Extract the [x, y] coordinate from the center of the cell holding the provided text.  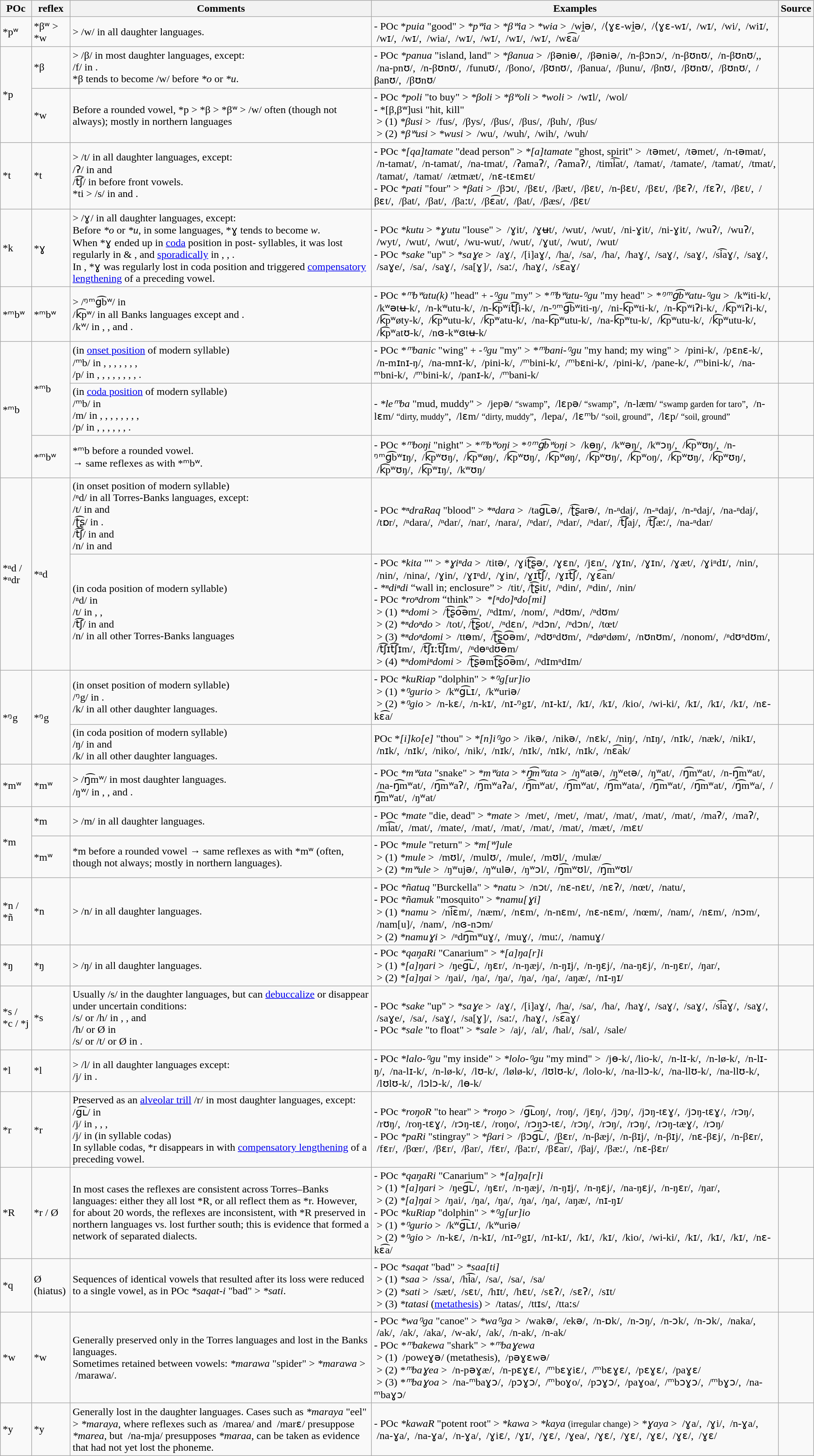
> /w/ in all daughter languages. [221, 32]
POc [16, 9]
(in onset position of modern syllable) /ᵑg/ in . /k/ in all other daughter languages. [221, 697]
Comments [221, 9]
> /ŋ͡mʷ/ in most daughter languages. /ŋʷ/ in , , and . [221, 785]
*ɣ [50, 248]
*s [50, 1018]
Before a rounded vowel, *p > *β > *βʷ > /w/ often (though not always); mostly in northern languages [221, 115]
> /ŋ/ in all daughter languages. [221, 965]
*ⁿd [50, 574]
*m before a rounded vowel → same reflexes as with *mʷ (often, though not always; mostly in northern languages). [221, 857]
*pʷ [16, 32]
*ⁿd / *ⁿdr [16, 574]
> /m/ in all daughter languages. [221, 821]
Sequences of identical vowels that resulted after its loss were reduced to a single vowel, as in POc *saqat-i "bad" > *sati. [221, 1286]
Examples [575, 9]
*β [50, 68]
(in coda position of modern syllable) /ŋ/ in and /k/ in all other daughter languages. [221, 745]
*R [16, 1213]
> /β/ in most daughter languages, except: /f/ in .*β tends to become /w/ before *o or *u. [221, 68]
*n / *ñ [16, 912]
- POc *mule "return" > *m[ʷ]ule > (1) *mule > /mʊl/, /mulʊ/, /mule/, /mʊl/, /mulæ/ > (2) *mʷule > /ŋʷujə/, /ŋʷulə/, /ŋʷɔl/, /ŋ͡mʷʊl/, /ŋ͡mʷʊl/ [575, 857]
Ø (hiatus) [50, 1286]
*ᵐb before a rounded vowel.→ same reflexes as with *ᵐbʷ. [221, 457]
*q [16, 1286]
> /t/ in all daughter languages, except: /ʔ/ in and /t͡ʃ/ in before front vowels.*ti > /s/ in and . [221, 176]
> /n/ in all daughter languages. [221, 912]
Source [796, 9]
*k [16, 248]
*s / *c / *j [16, 1018]
> /l/ in all daughter languages except: /j/ in . [221, 1071]
*n [50, 912]
(in onset position of modern syllable) /ⁿd/ in all Torres-Banks languages, except: /t/ in and /ʈ͡ʂ/ in . /t͡ʃ/ in and /n/ in and [221, 516]
> /ᵑᵐg͡bʷ/ in /k͡pʷ/ in all Banks languages except and . /kʷ/ in , , and . [221, 314]
(in coda position of modern syllable) /ᵐb/ in /m/ in , , , , , , , , /p/ in , , , , , , . [221, 410]
(in coda position of modern syllable) /ⁿd/ in /t/ in , , /t͡ʃ/ in and /n/ in all other Torres-Banks languages [221, 612]
reflex [50, 9]
*p [16, 94]
- POc *puia "good" > *pʷia > *βʷia > *wia > /wi̯ə/, /⟨ɣɛ-wi̯ə/, /⟨ɣɛ-wɪ/, /wɪ/, /wi/, /wiɪ/, /wɪ/, /wɪ/, /wia/, /wɪ/, /wɪ/, /wɪ/, /wɪ/, /wɛ͡a/ [575, 32]
*βʷ > *w [50, 32]
(in onset position of modern syllable) /ᵐb/ in , , , , , , , /p/ in , , , , , , , , . [221, 363]
*r / Ø [50, 1213]
